Search for the cell housing the specified text and yield its [X, Y] center coordinate. 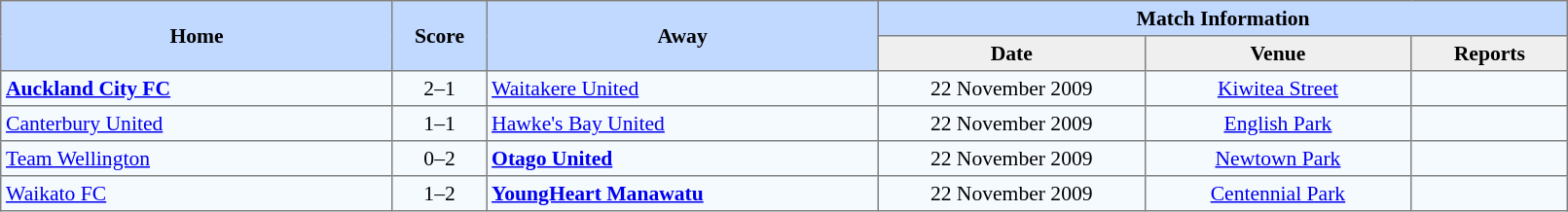
English Park [1278, 124]
Auckland City FC [197, 88]
2–1 [440, 88]
Away [683, 36]
Otago United [683, 159]
Reports [1489, 53]
YoungHeart Manawatu [683, 194]
Score [440, 36]
Hawke's Bay United [683, 124]
Home [197, 36]
1–1 [440, 124]
Date [1011, 53]
0–2 [440, 159]
1–2 [440, 194]
Waitakere United [683, 88]
Venue [1278, 53]
Canterbury United [197, 124]
Waikato FC [197, 194]
Team Wellington [197, 159]
Newtown Park [1278, 159]
Kiwitea Street [1278, 88]
Centennial Park [1278, 194]
Match Information [1222, 18]
